Return the [X, Y] coordinate for the center point of the cell that contains the specified text.  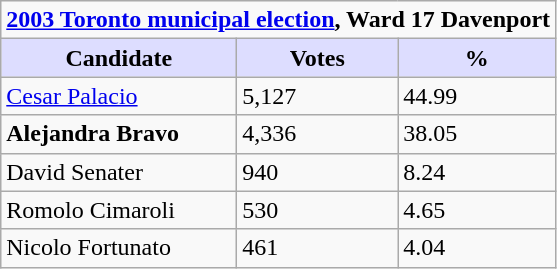
5,127 [318, 96]
2003 Toronto municipal election, Ward 17 Davenport [278, 20]
Candidate [119, 58]
Votes [318, 58]
Nicolo Fortunato [119, 248]
4.65 [477, 210]
Cesar Palacio [119, 96]
461 [318, 248]
David Senater [119, 172]
% [477, 58]
940 [318, 172]
530 [318, 210]
8.24 [477, 172]
Alejandra Bravo [119, 134]
4,336 [318, 134]
4.04 [477, 248]
44.99 [477, 96]
38.05 [477, 134]
Romolo Cimaroli [119, 210]
